Detect which cell encompasses the target text, then output its [X, Y] center coordinate. 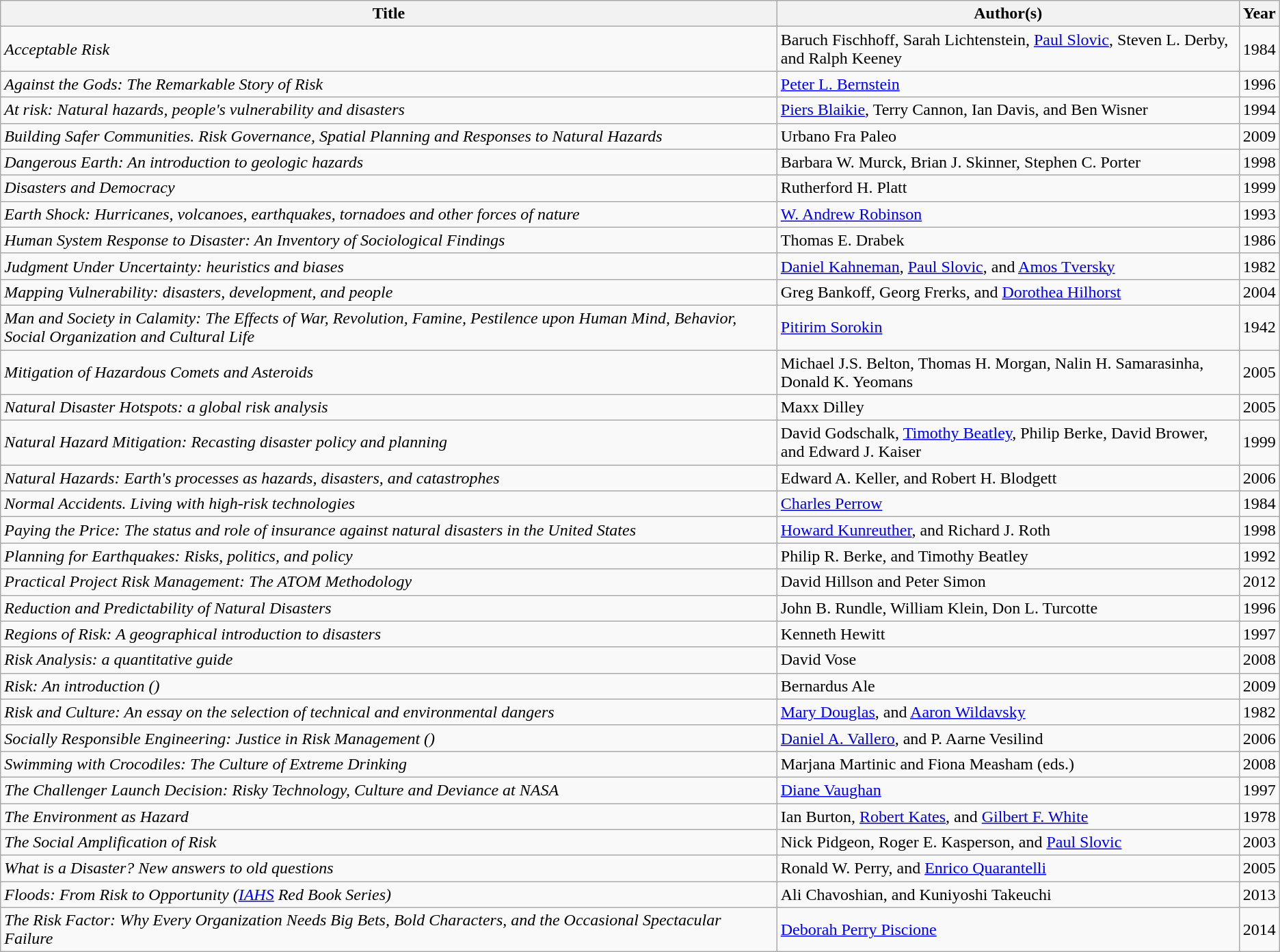
Mary Douglas, and Aaron Wildavsky [1008, 712]
Michael J.S. Belton, Thomas H. Morgan, Nalin H. Samarasinha, Donald K. Yeomans [1008, 372]
Reduction and Predictability of Natural Disasters [389, 608]
Piers Blaikie, Terry Cannon, Ian Davis, and Ben Wisner [1008, 110]
Maxx Dilley [1008, 408]
Marjana Martinic and Fiona Measham (eds.) [1008, 764]
Bernardus Ale [1008, 686]
Socially Responsible Engineering: Justice in Risk Management () [389, 738]
Swimming with Crocodiles: The Culture of Extreme Drinking [389, 764]
What is a Disaster? New answers to old questions [389, 869]
2013 [1259, 895]
1986 [1259, 240]
Philip R. Berke, and Timothy Beatley [1008, 556]
Risk: An introduction () [389, 686]
Floods: From Risk to Opportunity (IAHS Red Book Series) [389, 895]
The Challenger Launch Decision: Risky Technology, Culture and Deviance at NASA [389, 790]
2014 [1259, 930]
Planning for Earthquakes: Risks, politics, and policy [389, 556]
Acceptable Risk [389, 49]
Rutherford H. Platt [1008, 188]
Paying the Price: The status and role of insurance against natural disasters in the United States [389, 530]
1994 [1259, 110]
Thomas E. Drabek [1008, 240]
Judgment Under Uncertainty: heuristics and biases [389, 266]
1992 [1259, 556]
Dangerous Earth: An introduction to geologic hazards [389, 162]
Ian Burton, Robert Kates, and Gilbert F. White [1008, 816]
Man and Society in Calamity: The Effects of War, Revolution, Famine, Pestilence upon Human Mind, Behavior, Social Organization and Cultural Life [389, 327]
Mapping Vulnerability: disasters, development, and people [389, 292]
Natural Hazard Mitigation: Recasting disaster policy and planning [389, 443]
Ali Chavoshian, and Kuniyoshi Takeuchi [1008, 895]
David Godschalk, Timothy Beatley, Philip Berke, David Brower, and Edward J. Kaiser [1008, 443]
2003 [1259, 843]
Peter L. Bernstein [1008, 84]
Kenneth Hewitt [1008, 634]
Nick Pidgeon, Roger E. Kasperson, and Paul Slovic [1008, 843]
Title [389, 14]
Risk Analysis: a quantitative guide [389, 660]
The Environment as Hazard [389, 816]
Daniel A. Vallero, and P. Aarne Vesilind [1008, 738]
Mitigation of Hazardous Comets and Asteroids [389, 372]
Deborah Perry Piscione [1008, 930]
Diane Vaughan [1008, 790]
1942 [1259, 327]
Charles Perrow [1008, 504]
John B. Rundle, William Klein, Don L. Turcotte [1008, 608]
Regions of Risk: A geographical introduction to disasters [389, 634]
Greg Bankoff, Georg Frerks, and Dorothea Hilhorst [1008, 292]
At risk: Natural hazards, people's vulnerability and disasters [389, 110]
The Risk Factor: Why Every Organization Needs Big Bets, Bold Characters, and the Occasional Spectacular Failure [389, 930]
Risk and Culture: An essay on the selection of technical and environmental dangers [389, 712]
Natural Disaster Hotspots: a global risk analysis [389, 408]
Edward A. Keller, and Robert H. Blodgett [1008, 478]
Practical Project Risk Management: The ATOM Methodology [389, 582]
David Vose [1008, 660]
Normal Accidents. Living with high-risk technologies [389, 504]
Human System Response to Disaster: An Inventory of Sociological Findings [389, 240]
Natural Hazards: Earth's processes as hazards, disasters, and catastrophes [389, 478]
Earth Shock: Hurricanes, volcanoes, earthquakes, tornadoes and other forces of nature [389, 214]
Barbara W. Murck, Brian J. Skinner, Stephen C. Porter [1008, 162]
2012 [1259, 582]
Year [1259, 14]
Against the Gods: The Remarkable Story of Risk [389, 84]
Disasters and Democracy [389, 188]
Urbano Fra Paleo [1008, 136]
Author(s) [1008, 14]
The Social Amplification of Risk [389, 843]
Ronald W. Perry, and Enrico Quarantelli [1008, 869]
1993 [1259, 214]
Baruch Fischhoff, Sarah Lichtenstein, Paul Slovic, Steven L. Derby, and Ralph Keeney [1008, 49]
Howard Kunreuther, and Richard J. Roth [1008, 530]
W. Andrew Robinson [1008, 214]
2004 [1259, 292]
David Hillson and Peter Simon [1008, 582]
Building Safer Communities. Risk Governance, Spatial Planning and Responses to Natural Hazards [389, 136]
Pitirim Sorokin [1008, 327]
1978 [1259, 816]
Daniel Kahneman, Paul Slovic, and Amos Tversky [1008, 266]
